Extract the (X, Y) coordinate from the center of the cell holding the provided text.  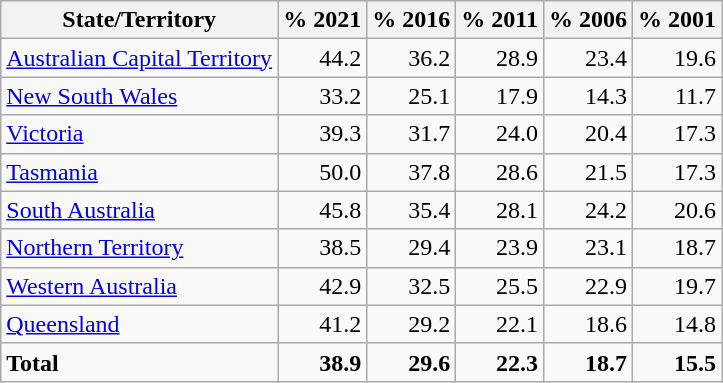
32.5 (412, 286)
42.9 (322, 286)
17.9 (500, 96)
24.0 (500, 134)
% 2006 (588, 20)
% 2016 (412, 20)
Northern Territory (140, 248)
Queensland (140, 324)
Total (140, 362)
% 2021 (322, 20)
14.8 (678, 324)
28.6 (500, 172)
Australian Capital Territory (140, 58)
41.2 (322, 324)
23.1 (588, 248)
South Australia (140, 210)
25.1 (412, 96)
22.3 (500, 362)
% 2001 (678, 20)
19.6 (678, 58)
11.7 (678, 96)
New South Wales (140, 96)
22.9 (588, 286)
25.5 (500, 286)
31.7 (412, 134)
Western Australia (140, 286)
22.1 (500, 324)
29.2 (412, 324)
39.3 (322, 134)
Victoria (140, 134)
28.1 (500, 210)
Tasmania (140, 172)
45.8 (322, 210)
33.2 (322, 96)
35.4 (412, 210)
20.4 (588, 134)
29.4 (412, 248)
44.2 (322, 58)
37.8 (412, 172)
38.9 (322, 362)
50.0 (322, 172)
19.7 (678, 286)
38.5 (322, 248)
20.6 (678, 210)
23.4 (588, 58)
14.3 (588, 96)
% 2011 (500, 20)
15.5 (678, 362)
18.6 (588, 324)
28.9 (500, 58)
24.2 (588, 210)
29.6 (412, 362)
State/Territory (140, 20)
36.2 (412, 58)
21.5 (588, 172)
23.9 (500, 248)
